Return [X, Y] of the center of cell containing provided text 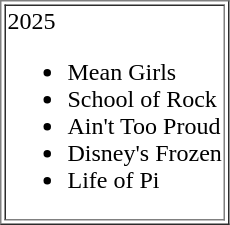
2025Mean GirlsSchool of RockAin't Too ProudDisney's FrozenLife of Pi [114, 112]
